Scan for the cell matching the given text and deliver its (X, Y) coordinate at center. 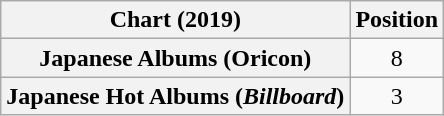
3 (397, 96)
8 (397, 58)
Position (397, 20)
Japanese Albums (Oricon) (176, 58)
Chart (2019) (176, 20)
Japanese Hot Albums (Billboard) (176, 96)
